Identify which cell holds the provided text, then report its (X, Y) central coordinate. 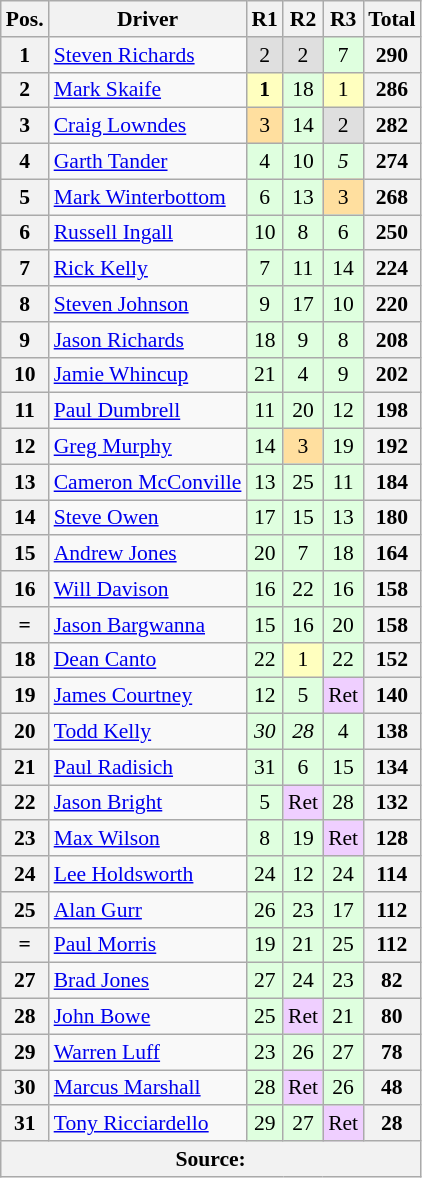
Paul Dumbrell (148, 411)
Alan Gurr (148, 910)
Mark Winterbottom (148, 197)
R1 (264, 19)
Craig Lowndes (148, 126)
Paul Radisich (148, 767)
152 (392, 660)
Garth Tander (148, 162)
Brad Jones (148, 981)
John Bowe (148, 1017)
274 (392, 162)
Todd Kelly (148, 732)
R3 (343, 19)
Steven Johnson (148, 304)
Will Davison (148, 589)
208 (392, 340)
180 (392, 518)
128 (392, 839)
Rick Kelly (148, 269)
Jason Richards (148, 340)
78 (392, 1052)
Pos. (25, 19)
290 (392, 55)
80 (392, 1017)
198 (392, 411)
Jamie Whincup (148, 375)
Max Wilson (148, 839)
Greg Murphy (148, 447)
132 (392, 803)
224 (392, 269)
250 (392, 233)
48 (392, 1088)
Jason Bargwanna (148, 625)
Driver (148, 19)
286 (392, 90)
Cameron McConville (148, 482)
164 (392, 554)
James Courtney (148, 696)
Steven Richards (148, 55)
Paul Morris (148, 945)
Lee Holdsworth (148, 874)
134 (392, 767)
Dean Canto (148, 660)
Warren Luff (148, 1052)
Source: (211, 1159)
202 (392, 375)
R2 (303, 19)
Steve Owen (148, 518)
268 (392, 197)
82 (392, 981)
140 (392, 696)
Mark Skaife (148, 90)
Andrew Jones (148, 554)
Jason Bright (148, 803)
184 (392, 482)
Tony Ricciardello (148, 1124)
Russell Ingall (148, 233)
Marcus Marshall (148, 1088)
282 (392, 126)
Total (392, 19)
220 (392, 304)
114 (392, 874)
138 (392, 732)
192 (392, 447)
